Provide the [x, y] coordinate of the cell's center where the given text is located.  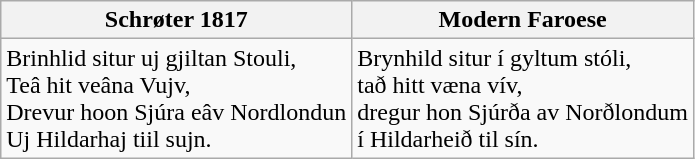
Brinhlid situr uj gjiltan Stouli,Teâ hit veâna Vujv,Drevur hoon Sjúra eâv NordlondunUj Hildarhaj tiil sujn. [176, 98]
Schrøter 1817 [176, 20]
Brynhild situr í gyltum stóli,tað hitt væna vív,dregur hon Sjúrða av Norðlondumí Hildarheið til sín. [523, 98]
Modern Faroese [523, 20]
